Return (X, Y) of the center of cell containing provided text 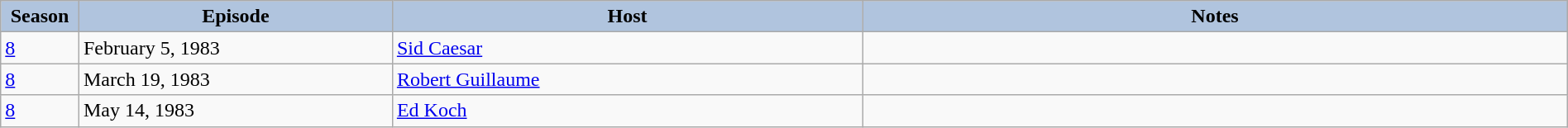
Host (627, 17)
Ed Koch (627, 111)
Episode (235, 17)
March 19, 1983 (235, 79)
Season (40, 17)
Robert Guillaume (627, 79)
Notes (1216, 17)
May 14, 1983 (235, 111)
Sid Caesar (627, 48)
February 5, 1983 (235, 48)
